Return (x, y) of the center of cell containing provided text 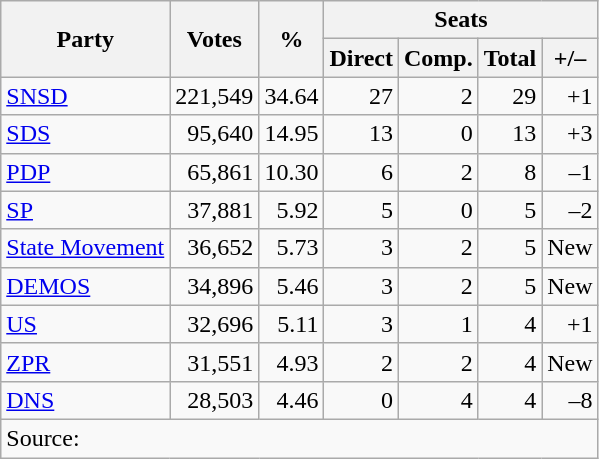
27 (362, 96)
Source: (300, 438)
5.11 (292, 324)
221,549 (214, 96)
32,696 (214, 324)
5.46 (292, 286)
Party (86, 39)
65,861 (214, 172)
Direct (362, 58)
10.30 (292, 172)
Seats (461, 20)
+3 (570, 134)
95,640 (214, 134)
+/– (570, 58)
Comp. (438, 58)
6 (362, 172)
4.46 (292, 400)
DNS (86, 400)
1 (438, 324)
31,551 (214, 362)
SDS (86, 134)
SNSD (86, 96)
–1 (570, 172)
% (292, 39)
8 (510, 172)
State Movement (86, 248)
Total (510, 58)
DEMOS (86, 286)
28,503 (214, 400)
–2 (570, 210)
Votes (214, 39)
ZPR (86, 362)
4.93 (292, 362)
5.92 (292, 210)
36,652 (214, 248)
–8 (570, 400)
34.64 (292, 96)
37,881 (214, 210)
29 (510, 96)
SP (86, 210)
PDP (86, 172)
14.95 (292, 134)
34,896 (214, 286)
5.73 (292, 248)
US (86, 324)
